Scan for the cell matching the given text and deliver its [x, y] coordinate at center. 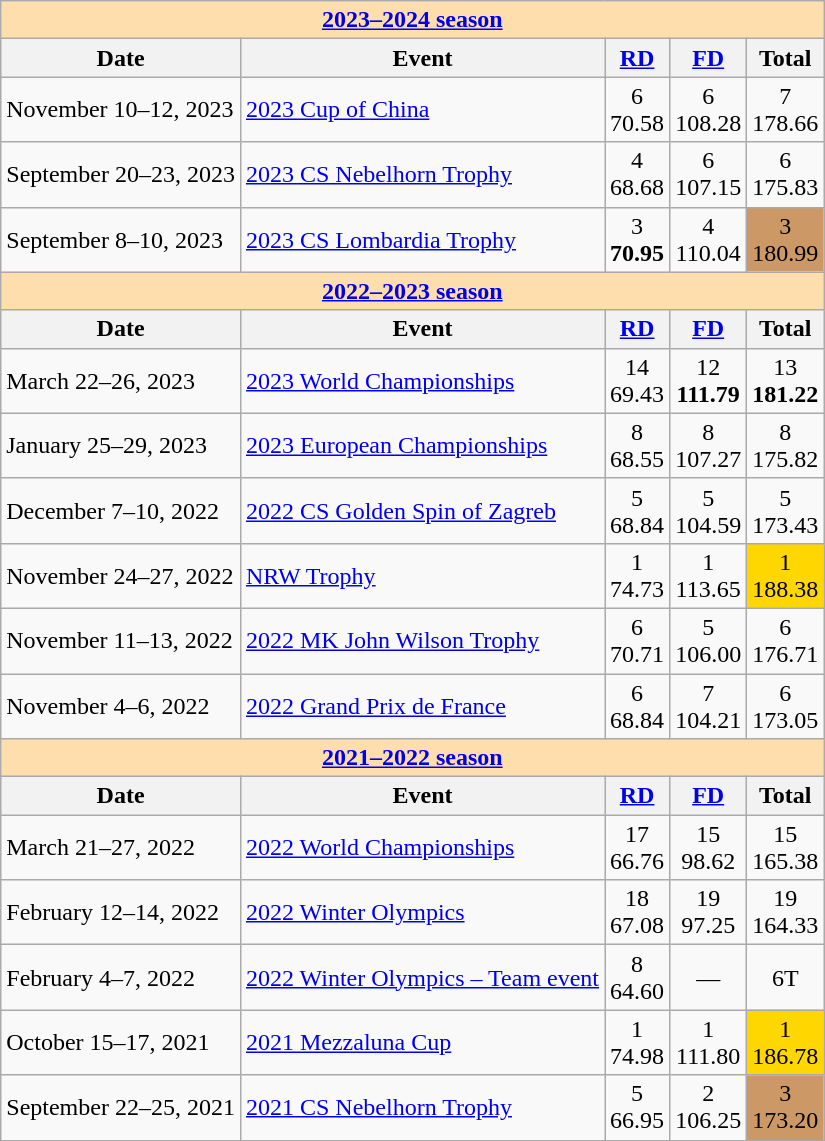
5 68.84 [638, 510]
2021 Mezzaluna Cup [422, 1042]
February 4–7, 2022 [121, 978]
February 12–14, 2022 [121, 912]
6 68.84 [638, 706]
2 106.25 [708, 1108]
8 175.82 [786, 446]
1 74.98 [638, 1042]
September 8–10, 2023 [121, 240]
8 107.27 [708, 446]
6 173.05 [786, 706]
2022–2023 season [412, 291]
1 113.65 [708, 576]
2022 MK John Wilson Trophy [422, 640]
4 110.04 [708, 240]
2022 Winter Olympics – Team event [422, 978]
2022 World Championships [422, 848]
6 176.71 [786, 640]
November 4–6, 2022 [121, 706]
November 11–13, 2022 [121, 640]
12 111.79 [708, 380]
3 173.20 [786, 1108]
18 67.08 [638, 912]
2023 Cup of China [422, 110]
1 74.73 [638, 576]
3 180.99 [786, 240]
September 22–25, 2021 [121, 1108]
4 68.68 [638, 174]
6T [786, 978]
2021–2022 season [412, 758]
8 68.55 [638, 446]
March 21–27, 2022 [121, 848]
5 106.00 [708, 640]
19 164.33 [786, 912]
November 24–27, 2022 [121, 576]
6 107.15 [708, 174]
2023 CS Lombardia Trophy [422, 240]
— [708, 978]
October 15–17, 2021 [121, 1042]
2023 World Championships [422, 380]
8 64.60 [638, 978]
7 104.21 [708, 706]
15 165.38 [786, 848]
November 10–12, 2023 [121, 110]
2023 CS Nebelhorn Trophy [422, 174]
3 70.95 [638, 240]
15 98.62 [708, 848]
13 181.22 [786, 380]
5 173.43 [786, 510]
19 97.25 [708, 912]
5 104.59 [708, 510]
6 108.28 [708, 110]
6 175.83 [786, 174]
2023–2024 season [412, 20]
7 178.66 [786, 110]
14 69.43 [638, 380]
2022 CS Golden Spin of Zagreb [422, 510]
1 188.38 [786, 576]
1 186.78 [786, 1042]
5 66.95 [638, 1108]
2023 European Championships [422, 446]
September 20–23, 2023 [121, 174]
6 70.71 [638, 640]
2021 CS Nebelhorn Trophy [422, 1108]
March 22–26, 2023 [121, 380]
17 66.76 [638, 848]
December 7–10, 2022 [121, 510]
January 25–29, 2023 [121, 446]
NRW Trophy [422, 576]
1 111.80 [708, 1042]
6 70.58 [638, 110]
2022 Grand Prix de France [422, 706]
2022 Winter Olympics [422, 912]
